Pinpoint the cell where the given text exists, returning its [x, y] midpoint coordinate. 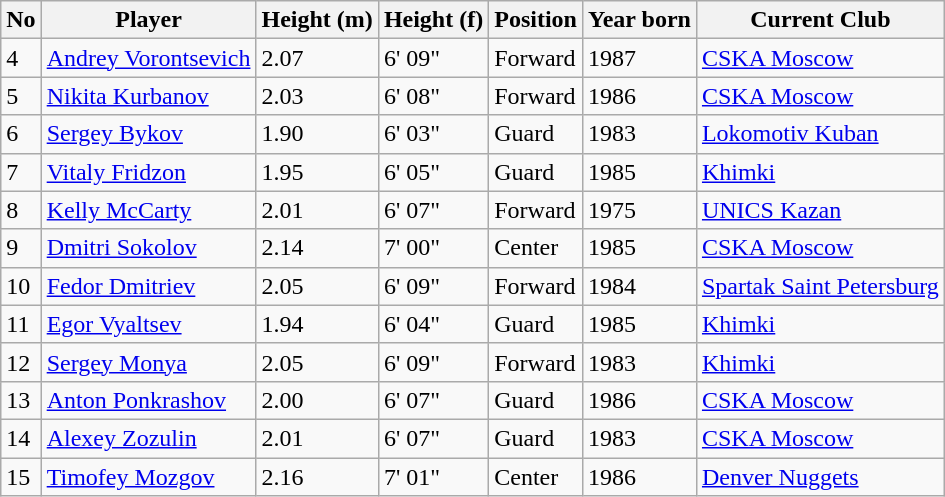
10 [21, 286]
Lokomotiv Kuban [820, 134]
2.07 [317, 58]
4 [21, 58]
1.90 [317, 134]
2.14 [317, 248]
7' 01" [433, 477]
1987 [639, 58]
Kelly McCarty [148, 210]
6' 03" [433, 134]
UNICS Kazan [820, 210]
Height (m) [317, 20]
6' 08" [433, 96]
Vitaly Fridzon [148, 172]
Nikita Kurbanov [148, 96]
12 [21, 362]
Dmitri Sokolov [148, 248]
7' 00" [433, 248]
Timofey Mozgov [148, 477]
6' 04" [433, 324]
11 [21, 324]
Player [148, 20]
Alexey Zozulin [148, 438]
6' 05" [433, 172]
Height (f) [433, 20]
Denver Nuggets [820, 477]
1.95 [317, 172]
2.16 [317, 477]
6 [21, 134]
Current Club [820, 20]
7 [21, 172]
5 [21, 96]
Sergey Monya [148, 362]
Year born [639, 20]
2.00 [317, 400]
Egor Vyaltsev [148, 324]
Anton Ponkrashov [148, 400]
Fedor Dmitriev [148, 286]
Sergey Bykov [148, 134]
1975 [639, 210]
Andrey Vorontsevich [148, 58]
13 [21, 400]
9 [21, 248]
Spartak Saint Petersburg [820, 286]
Position [536, 20]
2.03 [317, 96]
14 [21, 438]
1.94 [317, 324]
1984 [639, 286]
8 [21, 210]
No [21, 20]
15 [21, 477]
